Search for the cell housing the specified text and yield its [X, Y] center coordinate. 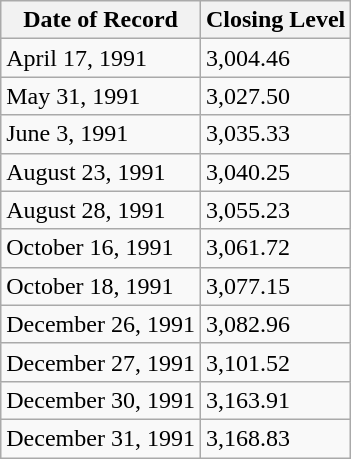
December 26, 1991 [101, 324]
October 16, 1991 [101, 248]
December 30, 1991 [101, 400]
December 27, 1991 [101, 362]
3,055.23 [275, 210]
Closing Level [275, 20]
December 31, 1991 [101, 438]
May 31, 1991 [101, 96]
June 3, 1991 [101, 134]
3,061.72 [275, 248]
3,040.25 [275, 172]
3,035.33 [275, 134]
3,027.50 [275, 96]
3,163.91 [275, 400]
3,004.46 [275, 58]
3,101.52 [275, 362]
August 28, 1991 [101, 210]
April 17, 1991 [101, 58]
October 18, 1991 [101, 286]
Date of Record [101, 20]
3,082.96 [275, 324]
3,168.83 [275, 438]
August 23, 1991 [101, 172]
3,077.15 [275, 286]
